Return the (X, Y) coordinate for the center point of the cell that contains the specified text.  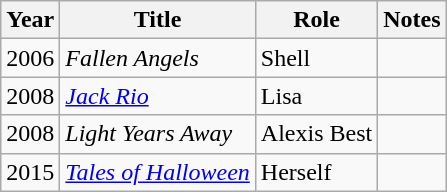
Light Years Away (158, 134)
2006 (30, 58)
Fallen Angels (158, 58)
Year (30, 20)
Title (158, 20)
Alexis Best (316, 134)
Herself (316, 172)
Tales of Halloween (158, 172)
Role (316, 20)
Jack Rio (158, 96)
2015 (30, 172)
Shell (316, 58)
Lisa (316, 96)
Notes (412, 20)
